Provide the [X, Y] coordinate of the cell's center where the given text is located.  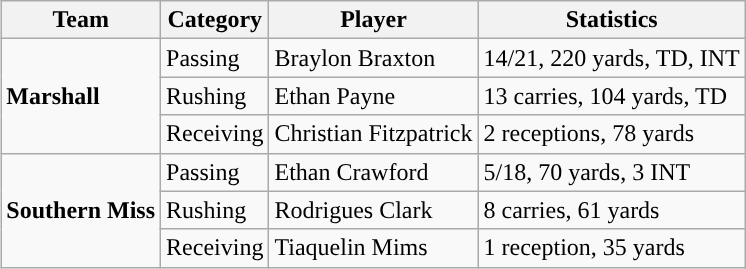
2 receptions, 78 yards [612, 134]
Player [374, 20]
8 carries, 61 yards [612, 210]
14/21, 220 yards, TD, INT [612, 58]
Ethan Payne [374, 96]
Statistics [612, 20]
Marshall [81, 96]
Team [81, 20]
Braylon Braxton [374, 58]
Ethan Crawford [374, 172]
1 reception, 35 yards [612, 248]
5/18, 70 yards, 3 INT [612, 172]
Southern Miss [81, 210]
13 carries, 104 yards, TD [612, 96]
Christian Fitzpatrick [374, 134]
Category [215, 20]
Tiaquelin Mims [374, 248]
Rodrigues Clark [374, 210]
